Identify which cell holds the provided text, then report its [x, y] central coordinate. 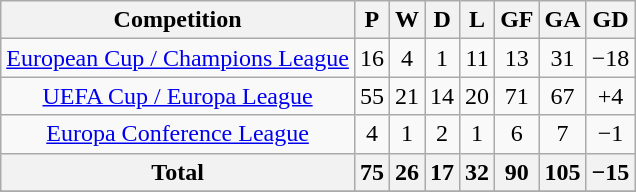
7 [562, 134]
Total [178, 172]
GA [562, 20]
75 [372, 172]
Competition [178, 20]
13 [517, 58]
+4 [610, 96]
67 [562, 96]
71 [517, 96]
−18 [610, 58]
−15 [610, 172]
55 [372, 96]
UEFA Cup / Europa League [178, 96]
17 [442, 172]
90 [517, 172]
GD [610, 20]
26 [406, 172]
105 [562, 172]
2 [442, 134]
14 [442, 96]
W [406, 20]
D [442, 20]
GF [517, 20]
L [478, 20]
20 [478, 96]
31 [562, 58]
−1 [610, 134]
P [372, 20]
32 [478, 172]
6 [517, 134]
16 [372, 58]
European Cup / Champions League [178, 58]
Europa Conference League [178, 134]
11 [478, 58]
21 [406, 96]
